Find where the given text appears and provide that cell's center as [X, Y] coordinate. 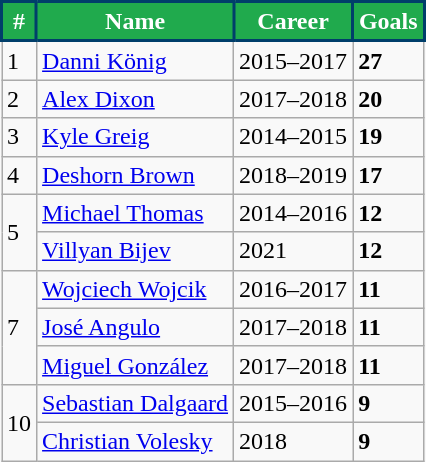
Villyan Bijev [136, 251]
20 [388, 99]
2018–2019 [294, 175]
2015–2016 [294, 403]
Wojciech Wojcik [136, 289]
Kyle Greig [136, 137]
2 [20, 99]
19 [388, 137]
Sebastian Dalgaard [136, 403]
José Angulo [136, 327]
2016–2017 [294, 289]
Michael Thomas [136, 213]
10 [20, 422]
3 [20, 137]
27 [388, 60]
Miguel González [136, 365]
Alex Dixon [136, 99]
2014–2016 [294, 213]
Deshorn Brown [136, 175]
Goals [388, 22]
2015–2017 [294, 60]
Christian Volesky [136, 441]
17 [388, 175]
5 [20, 232]
1 [20, 60]
Name [136, 22]
Danni König [136, 60]
# [20, 22]
2014–2015 [294, 137]
4 [20, 175]
2018 [294, 441]
2021 [294, 251]
7 [20, 327]
Career [294, 22]
